Return (X, Y) of the center of cell containing provided text 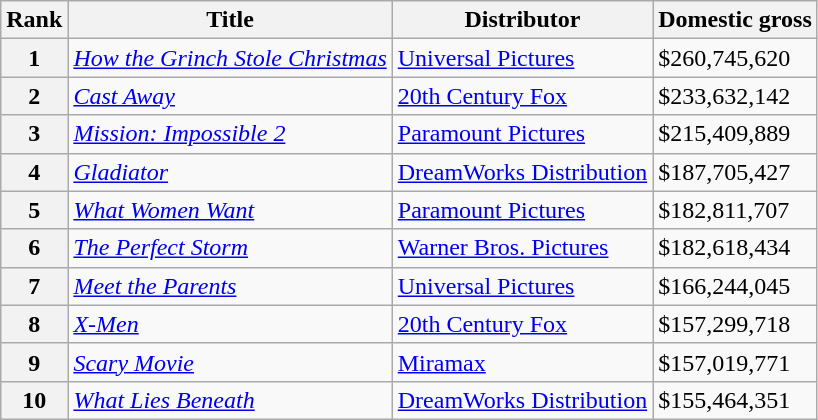
Mission: Impossible 2 (230, 134)
3 (34, 134)
$233,632,142 (736, 96)
Cast Away (230, 96)
$182,618,434 (736, 248)
10 (34, 400)
Domestic gross (736, 20)
$155,464,351 (736, 400)
1 (34, 58)
9 (34, 362)
Meet the Parents (230, 286)
Scary Movie (230, 362)
How the Grinch Stole Christmas (230, 58)
What Women Want (230, 210)
$182,811,707 (736, 210)
Distributor (522, 20)
Rank (34, 20)
Miramax (522, 362)
$260,745,620 (736, 58)
4 (34, 172)
6 (34, 248)
7 (34, 286)
$166,244,045 (736, 286)
8 (34, 324)
$157,019,771 (736, 362)
$157,299,718 (736, 324)
The Perfect Storm (230, 248)
$215,409,889 (736, 134)
What Lies Beneath (230, 400)
Title (230, 20)
Warner Bros. Pictures (522, 248)
X-Men (230, 324)
2 (34, 96)
Gladiator (230, 172)
5 (34, 210)
$187,705,427 (736, 172)
